Find where the given text appears and provide that cell's center as [x, y] coordinate. 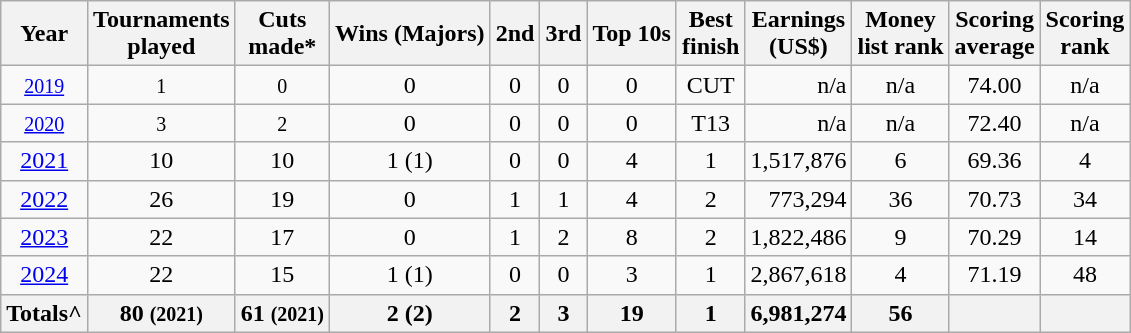
70.73 [994, 199]
70.29 [994, 237]
2023 [44, 237]
17 [282, 237]
Totals^ [44, 313]
Tournaments played [162, 34]
Money list rank [900, 34]
Earnings(US$) [798, 34]
773,294 [798, 199]
Year [44, 34]
69.36 [994, 161]
2024 [44, 275]
80 (2021) [162, 313]
6 [900, 161]
Scoringrank [1085, 34]
2021 [44, 161]
2 (2) [410, 313]
34 [1085, 199]
1,822,486 [798, 237]
3rd [564, 34]
56 [900, 313]
26 [162, 199]
2022 [44, 199]
2nd [515, 34]
2,867,618 [798, 275]
74.00 [994, 85]
71.19 [994, 275]
CUT [710, 85]
Scoringaverage [994, 34]
2020 [44, 123]
36 [900, 199]
Cuts made* [282, 34]
Top 10s [632, 34]
14 [1085, 237]
T13 [710, 123]
72.40 [994, 123]
2019 [44, 85]
61 (2021) [282, 313]
15 [282, 275]
8 [632, 237]
Best finish [710, 34]
9 [900, 237]
6,981,274 [798, 313]
48 [1085, 275]
Wins (Majors) [410, 34]
1,517,876 [798, 161]
